Detect which cell encompasses the target text, then output its [x, y] center coordinate. 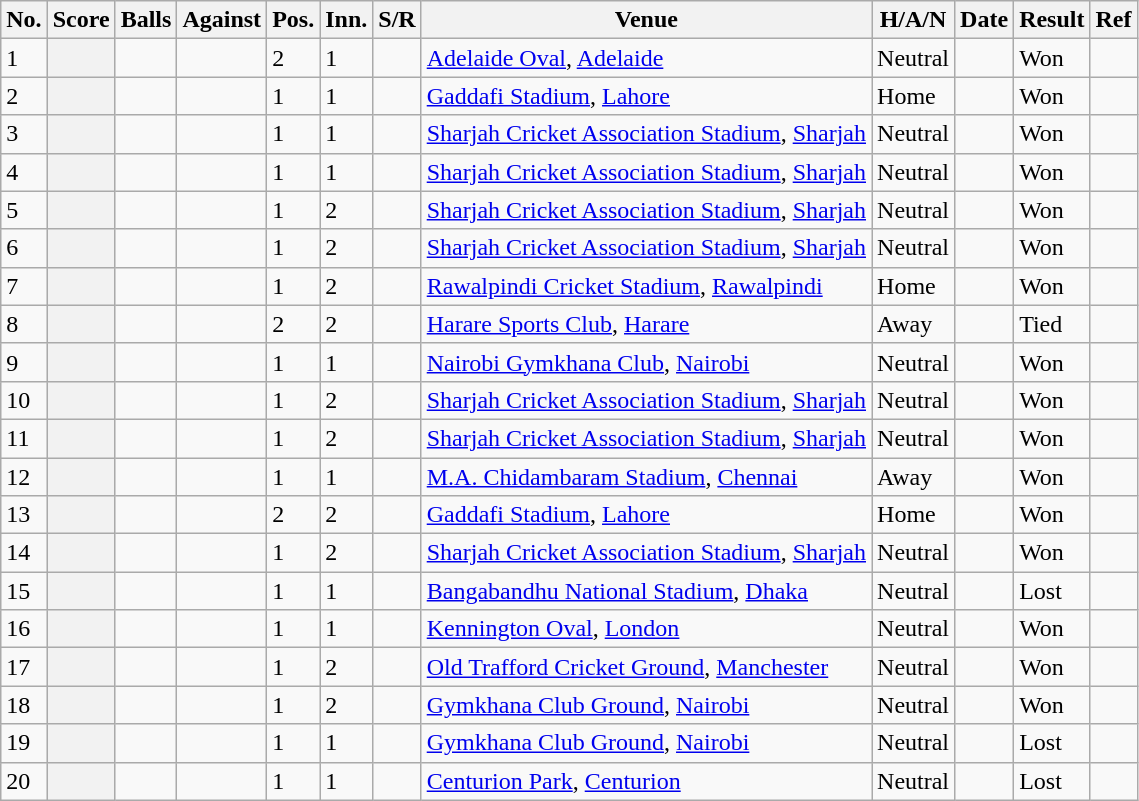
14 [24, 553]
18 [24, 705]
No. [24, 20]
10 [24, 400]
7 [24, 286]
6 [24, 248]
Kennington Oval, London [646, 629]
9 [24, 362]
15 [24, 591]
M.A. Chidambaram Stadium, Chennai [646, 477]
Balls [146, 20]
Centurion Park, Centurion [646, 781]
5 [24, 210]
Ref [1114, 20]
4 [24, 172]
Date [984, 20]
H/A/N [914, 20]
Result [1052, 20]
Venue [646, 20]
16 [24, 629]
3 [24, 134]
13 [24, 515]
11 [24, 438]
Pos. [294, 20]
S/R [397, 20]
Adelaide Oval, Adelaide [646, 58]
Bangabandhu National Stadium, Dhaka [646, 591]
Score [81, 20]
19 [24, 743]
Old Trafford Cricket Ground, Manchester [646, 667]
Inn. [346, 20]
Nairobi Gymkhana Club, Nairobi [646, 362]
17 [24, 667]
20 [24, 781]
Tied [1052, 324]
Rawalpindi Cricket Stadium, Rawalpindi [646, 286]
8 [24, 324]
Against [222, 20]
12 [24, 477]
Harare Sports Club, Harare [646, 324]
